Locate the cell with the specified text and output its (X, Y) center coordinate. 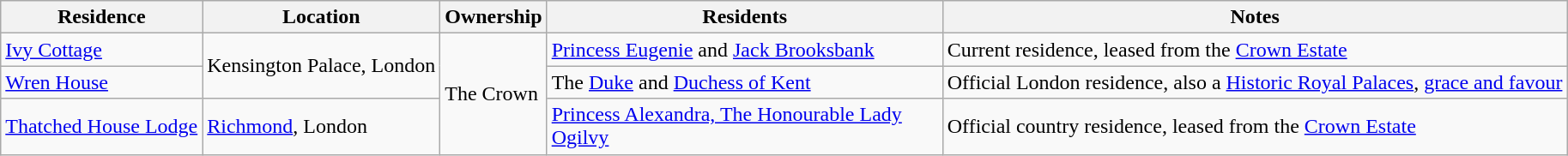
Princess Eugenie and Jack Brooksbank (745, 50)
Residents (745, 17)
The Duke and Duchess of Kent (745, 82)
Wren House (101, 82)
Notes (1255, 17)
Location (321, 17)
Residence (101, 17)
Richmond, London (321, 127)
Official country residence, leased from the Crown Estate (1255, 127)
Thatched House Lodge (101, 127)
Ivy Cottage (101, 50)
Official London residence, also a Historic Royal Palaces, grace and favour (1255, 82)
Current residence, leased from the Crown Estate (1255, 50)
Ownership (493, 17)
Princess Alexandra, The Honourable Lady Ogilvy (745, 127)
Kensington Palace, London (321, 66)
The Crown (493, 94)
